Return the [X, Y] coordinate for the center point of the cell that contains the specified text.  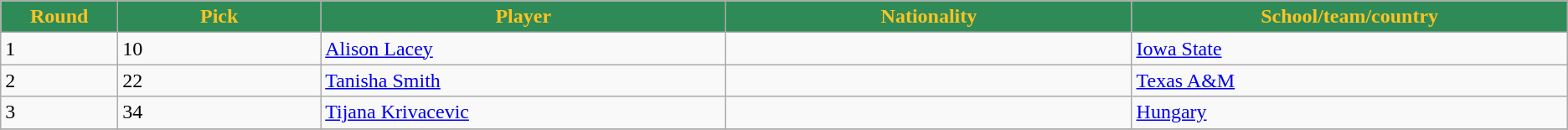
School/team/country [1349, 17]
2 [59, 81]
Iowa State [1349, 49]
Texas A&M [1349, 81]
34 [219, 112]
Round [59, 17]
Tanisha Smith [524, 81]
Tijana Krivacevic [524, 112]
Alison Lacey [524, 49]
Nationality [929, 17]
10 [219, 49]
Player [524, 17]
Hungary [1349, 112]
22 [219, 81]
3 [59, 112]
Pick [219, 17]
1 [59, 49]
